Pinpoint the cell where the given text exists, returning its (X, Y) midpoint coordinate. 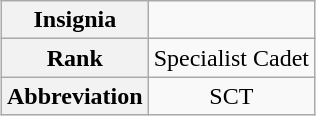
Rank (74, 58)
Insignia (74, 20)
Abbreviation (74, 96)
Specialist Cadet (231, 58)
SCT (231, 96)
